Output the [x, y] coordinate of the center of the cell containing the given text.  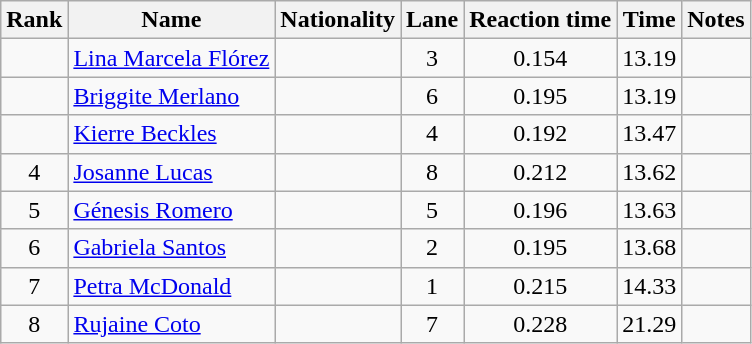
1 [432, 286]
0.196 [540, 210]
Josanne Lucas [172, 172]
Lane [432, 20]
14.33 [650, 286]
Briggite Merlano [172, 96]
0.215 [540, 286]
0.212 [540, 172]
13.62 [650, 172]
Petra McDonald [172, 286]
13.68 [650, 248]
3 [432, 58]
Name [172, 20]
Time [650, 20]
2 [432, 248]
13.63 [650, 210]
Lina Marcela Flórez [172, 58]
Rujaine Coto [172, 324]
0.228 [540, 324]
Génesis Romero [172, 210]
21.29 [650, 324]
Rank [34, 20]
Notes [716, 20]
0.154 [540, 58]
Gabriela Santos [172, 248]
13.47 [650, 134]
0.192 [540, 134]
Kierre Beckles [172, 134]
Nationality [338, 20]
Reaction time [540, 20]
